From the cell containing the given text, extract its center point as [X, Y] coordinate. 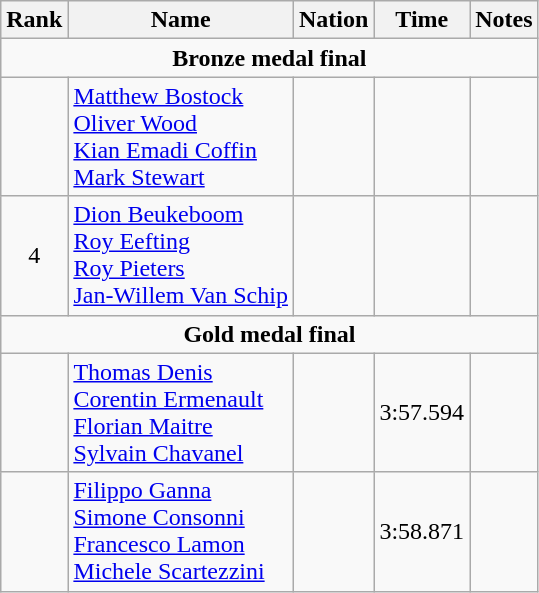
Nation [333, 20]
Gold medal final [270, 334]
Time [422, 20]
Rank [34, 20]
3:58.871 [422, 532]
3:57.594 [422, 412]
Thomas DenisCorentin ErmenaultFlorian MaitreSylvain Chavanel [181, 412]
Name [181, 20]
Notes [504, 20]
Dion BeukeboomRoy EeftingRoy PietersJan-Willem Van Schip [181, 256]
Matthew BostockOliver WoodKian Emadi CoffinMark Stewart [181, 136]
Bronze medal final [270, 58]
4 [34, 256]
Filippo GannaSimone ConsonniFrancesco LamonMichele Scartezzini [181, 532]
